Determine the [x, y] coordinate at the center of the cell enclosing the given text.  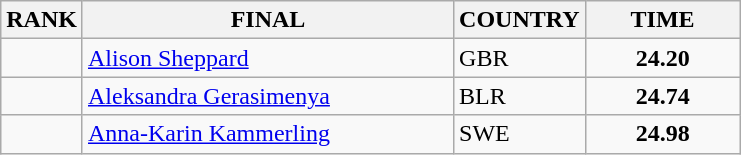
SWE [520, 134]
GBR [520, 58]
24.20 [662, 58]
FINAL [268, 20]
Alison Sheppard [268, 58]
24.98 [662, 134]
Anna-Karin Kammerling [268, 134]
Aleksandra Gerasimenya [268, 96]
TIME [662, 20]
COUNTRY [520, 20]
BLR [520, 96]
RANK [42, 20]
24.74 [662, 96]
